Identify which cell holds the provided text, then report its (x, y) central coordinate. 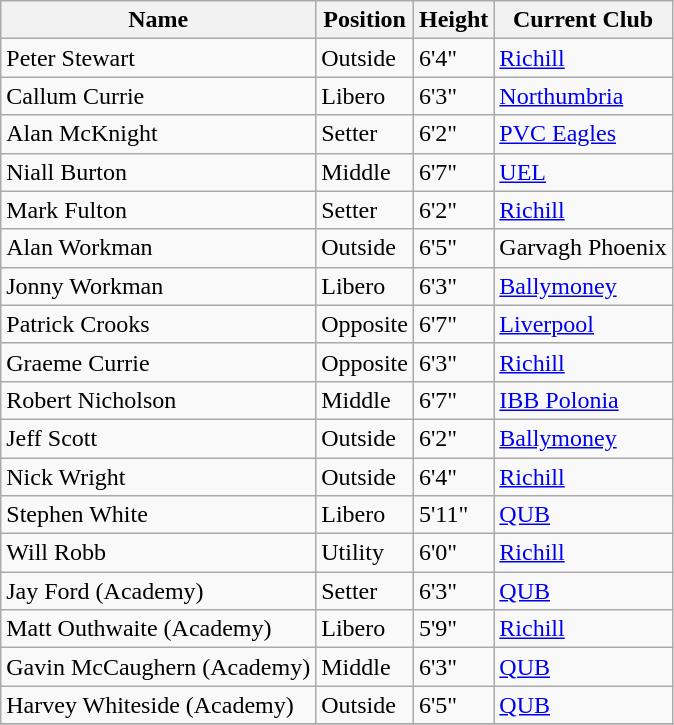
Alan Workman (158, 248)
Callum Currie (158, 96)
Height (453, 20)
Robert Nicholson (158, 400)
Niall Burton (158, 172)
Current Club (583, 20)
Northumbria (583, 96)
Patrick Crooks (158, 324)
Matt Outhwaite (Academy) (158, 629)
Name (158, 20)
Stephen White (158, 515)
5'11" (453, 515)
Jeff Scott (158, 438)
Alan McKnight (158, 134)
Peter Stewart (158, 58)
Will Robb (158, 553)
Liverpool (583, 324)
Graeme Currie (158, 362)
Harvey Whiteside (Academy) (158, 705)
5'9" (453, 629)
Gavin McCaughern (Academy) (158, 667)
Utility (365, 553)
Position (365, 20)
Jay Ford (Academy) (158, 591)
Jonny Workman (158, 286)
PVC Eagles (583, 134)
Mark Fulton (158, 210)
6'0" (453, 553)
Nick Wright (158, 477)
Garvagh Phoenix (583, 248)
IBB Polonia (583, 400)
UEL (583, 172)
